For the text-containing cell, return its midpoint in [x, y] coordinate format. 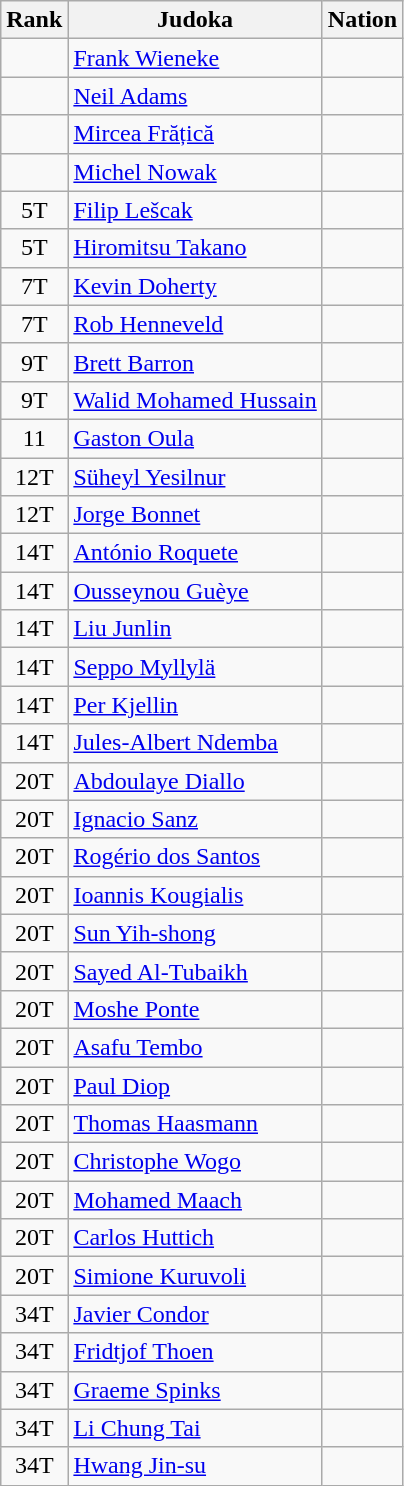
Seppo Myllylä [195, 667]
Mircea Frățică [195, 134]
Thomas Haasmann [195, 1124]
Rogério dos Santos [195, 857]
Asafu Tembo [195, 1047]
Rank [34, 20]
Ignacio Sanz [195, 819]
Judoka [195, 20]
Liu Junlin [195, 629]
Sayed Al-Tubaikh [195, 971]
Süheyl Yesilnur [195, 477]
11 [34, 438]
Michel Nowak [195, 172]
Li Chung Tai [195, 1428]
Javier Condor [195, 1314]
Per Kjellin [195, 705]
Kevin Doherty [195, 286]
Fridtjof Thoen [195, 1352]
Frank Wieneke [195, 58]
Gaston Oula [195, 438]
Abdoulaye Diallo [195, 781]
António Roquete [195, 553]
Christophe Wogo [195, 1162]
Sun Yih-shong [195, 933]
Hiromitsu Takano [195, 248]
Jules-Albert Ndemba [195, 743]
Nation [362, 20]
Hwang Jin-su [195, 1466]
Mohamed Maach [195, 1200]
Graeme Spinks [195, 1390]
Filip Lešcak [195, 210]
Simione Kuruvoli [195, 1276]
Rob Henneveld [195, 324]
Ousseynou Guèye [195, 591]
Neil Adams [195, 96]
Brett Barron [195, 362]
Moshe Ponte [195, 1009]
Ioannis Kougialis [195, 895]
Jorge Bonnet [195, 515]
Walid Mohamed Hussain [195, 400]
Paul Diop [195, 1085]
Carlos Huttich [195, 1238]
